Determine the (x, y) coordinate at the center of the cell enclosing the given text.  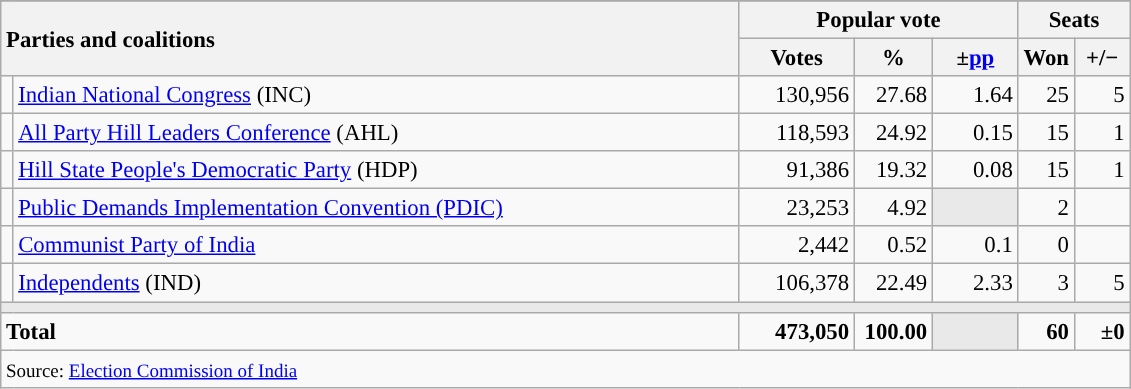
Source: Election Commission of India (566, 369)
2 (1046, 208)
0.1 (976, 245)
0.08 (976, 170)
118,593 (797, 133)
Won (1046, 58)
±0 (1102, 331)
19.32 (893, 170)
60 (1046, 331)
±pp (976, 58)
27.68 (893, 95)
Public Demands Implementation Convention (PDIC) (376, 208)
473,050 (797, 331)
Seats (1074, 20)
23,253 (797, 208)
% (893, 58)
0 (1046, 245)
Communist Party of India (376, 245)
Indian National Congress (INC) (376, 95)
106,378 (797, 283)
1.64 (976, 95)
24.92 (893, 133)
2,442 (797, 245)
All Party Hill Leaders Conference (AHL) (376, 133)
22.49 (893, 283)
Popular vote (878, 20)
0.52 (893, 245)
100.00 (893, 331)
Independents (IND) (376, 283)
Votes (797, 58)
Total (370, 331)
Hill State People's Democratic Party (HDP) (376, 170)
91,386 (797, 170)
130,956 (797, 95)
+/− (1102, 58)
Parties and coalitions (370, 38)
3 (1046, 283)
25 (1046, 95)
0.15 (976, 133)
2.33 (976, 283)
4.92 (893, 208)
